Extract the [x, y] coordinate from the center of the cell holding the provided text.  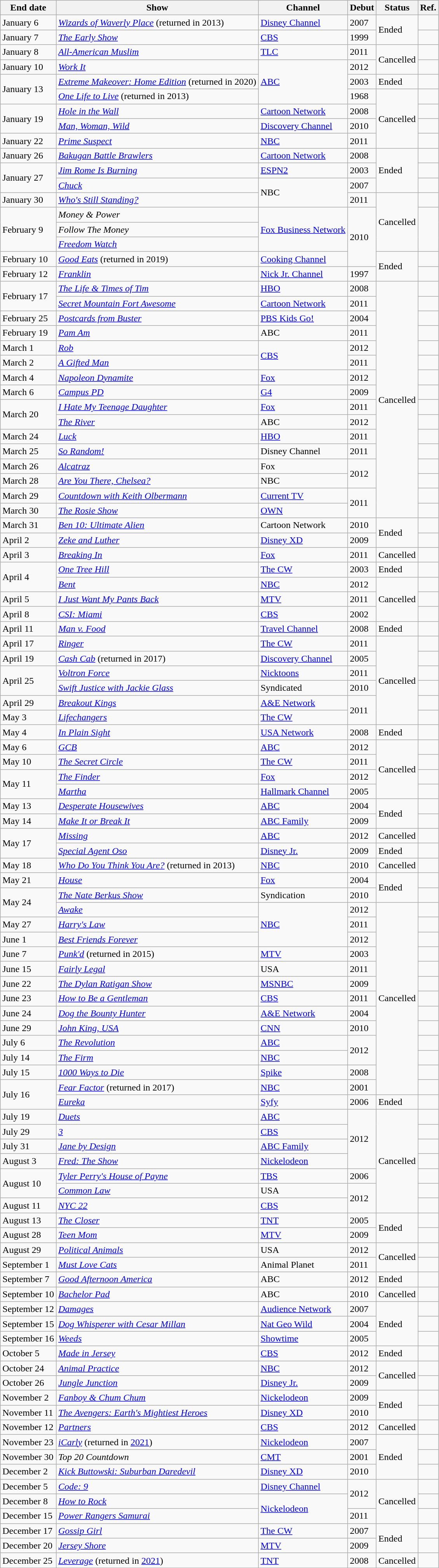
November 30 [28, 1457]
February 10 [28, 259]
2002 [362, 614]
CMT [303, 1457]
MSNBC [303, 984]
December 8 [28, 1501]
Who Do You Think You Are? (returned in 2013) [157, 865]
July 6 [28, 1043]
March 24 [28, 437]
Current TV [303, 496]
January 27 [28, 178]
Tyler Perry's House of Payne [157, 1176]
August 28 [28, 1235]
Partners [157, 1427]
March 1 [28, 348]
Franklin [157, 274]
Audience Network [303, 1309]
November 12 [28, 1427]
September 12 [28, 1309]
Good Afternoon America [157, 1279]
Animal Practice [157, 1368]
Showtime [303, 1338]
Debut [362, 8]
Campus PD [157, 392]
May 14 [28, 821]
Who's Still Standing? [157, 200]
March 30 [28, 510]
Power Rangers Samurai [157, 1516]
January 6 [28, 23]
In Plain Sight [157, 732]
1997 [362, 274]
March 26 [28, 466]
The River [157, 422]
A Gifted Man [157, 362]
CSI: Miami [157, 614]
Punk'd (returned in 2015) [157, 954]
Harry's Law [157, 925]
Dog the Bounty Hunter [157, 1013]
Dog Whisperer with Cesar Millan [157, 1324]
September 7 [28, 1279]
Channel [303, 8]
Duets [157, 1117]
May 13 [28, 806]
Breaking In [157, 555]
Common Law [157, 1191]
April 29 [28, 703]
February 17 [28, 296]
May 11 [28, 784]
Bachelor Pad [157, 1294]
March 20 [28, 414]
Damages [157, 1309]
July 15 [28, 1072]
Nicktoons [303, 673]
The Life & Times of Tim [157, 289]
3 [157, 1132]
Code: 9 [157, 1486]
Desperate Housewives [157, 806]
May 24 [28, 902]
Make It or Break It [157, 821]
Weeds [157, 1338]
Awake [157, 910]
Fear Factor (returned in 2017) [157, 1087]
January 30 [28, 200]
June 15 [28, 969]
July 14 [28, 1058]
May 18 [28, 865]
April 17 [28, 643]
Chuck [157, 185]
The Firm [157, 1058]
Zeke and Luther [157, 540]
April 19 [28, 659]
June 29 [28, 1028]
1000 Ways to Die [157, 1072]
The Rosie Show [157, 510]
May 10 [28, 762]
September 16 [28, 1338]
Fox Business Network [303, 230]
Eureka [157, 1102]
Special Agent Oso [157, 850]
September 15 [28, 1324]
October 5 [28, 1353]
Jane by Design [157, 1146]
Ben 10: Ultimate Alien [157, 525]
ESPN2 [303, 170]
June 24 [28, 1013]
Syndication [303, 895]
Animal Planet [303, 1265]
February 25 [28, 318]
How to Be a Gentleman [157, 998]
Teen Mom [157, 1235]
Swift Justice with Jackie Glass [157, 688]
Pam Am [157, 333]
Ref. [428, 8]
May 6 [28, 747]
March 6 [28, 392]
Kick Buttowski: Suburban Daredevil [157, 1472]
August 13 [28, 1220]
November 11 [28, 1413]
Gossip Girl [157, 1531]
May 27 [28, 925]
Wizards of Waverly Place (returned in 2013) [157, 23]
March 31 [28, 525]
How to Rock [157, 1501]
The Revolution [157, 1043]
Secret Mountain Fort Awesome [157, 303]
Best Friends Forever [157, 939]
Freedom Watch [157, 244]
The Finder [157, 777]
End date [28, 8]
January 10 [28, 67]
January 19 [28, 118]
January 22 [28, 141]
GCB [157, 747]
Leverage (returned in 2021) [157, 1560]
January 8 [28, 52]
Syfy [303, 1102]
Cash Cab (returned in 2017) [157, 659]
July 16 [28, 1094]
1968 [362, 96]
Martha [157, 791]
August 29 [28, 1250]
April 25 [28, 681]
Extreme Makeover: Home Edition (returned in 2020) [157, 82]
Top 20 Countdown [157, 1457]
John King, USA [157, 1028]
June 23 [28, 998]
Prime Suspect [157, 141]
Missing [157, 836]
August 11 [28, 1206]
PBS Kids Go! [303, 318]
One Life to Live (returned in 2013) [157, 96]
iCarly (returned in 2021) [157, 1442]
March 29 [28, 496]
December 5 [28, 1486]
Fanboy & Chum Chum [157, 1398]
December 25 [28, 1560]
Jersey Shore [157, 1545]
One Tree Hill [157, 570]
Nat Geo Wild [303, 1324]
The Early Show [157, 37]
USA Network [303, 732]
G4 [303, 392]
June 1 [28, 939]
April 3 [28, 555]
June 22 [28, 984]
Breakout Kings [157, 703]
Cooking Channel [303, 259]
January 26 [28, 155]
The Dylan Ratigan Show [157, 984]
Jungle Junction [157, 1383]
May 3 [28, 718]
All-American Muslim [157, 52]
February 12 [28, 274]
Man, Woman, Wild [157, 126]
Good Eats (returned in 2019) [157, 259]
TBS [303, 1176]
OWN [303, 510]
September 1 [28, 1265]
Bakugan Battle Brawlers [157, 155]
Political Animals [157, 1250]
November 2 [28, 1398]
The Closer [157, 1220]
Ringer [157, 643]
May 21 [28, 880]
NYC 22 [157, 1206]
Voltron Force [157, 673]
Postcards from Buster [157, 318]
I Just Want My Pants Back [157, 599]
July 29 [28, 1132]
December 20 [28, 1545]
Bent [157, 584]
March 25 [28, 451]
Hallmark Channel [303, 791]
Man v. Food [157, 629]
The Nate Berkus Show [157, 895]
August 10 [28, 1183]
CNN [303, 1028]
August 3 [28, 1161]
Are You There, Chelsea? [157, 481]
Must Love Cats [157, 1265]
April 4 [28, 577]
Hole in the Wall [157, 111]
July 31 [28, 1146]
Nick Jr. Channel [303, 274]
April 8 [28, 614]
Fred: The Show [157, 1161]
October 26 [28, 1383]
May 17 [28, 843]
Work It [157, 67]
February 19 [28, 333]
September 10 [28, 1294]
December 17 [28, 1531]
October 24 [28, 1368]
Travel Channel [303, 629]
1999 [362, 37]
April 5 [28, 599]
The Avengers: Earth's Mightiest Heroes [157, 1413]
March 2 [28, 362]
May 4 [28, 732]
February 9 [28, 230]
Money & Power [157, 215]
July 19 [28, 1117]
January 7 [28, 37]
April 2 [28, 540]
Luck [157, 437]
June 7 [28, 954]
Alcatraz [157, 466]
Countdown with Keith Olbermann [157, 496]
December 15 [28, 1516]
I Hate My Teenage Daughter [157, 407]
April 11 [28, 629]
Napoleon Dynamite [157, 377]
Follow The Money [157, 230]
March 28 [28, 481]
The Secret Circle [157, 762]
January 13 [28, 89]
November 23 [28, 1442]
March 4 [28, 377]
Rob [157, 348]
Fairly Legal [157, 969]
TLC [303, 52]
House [157, 880]
Lifechangers [157, 718]
So Random! [157, 451]
Made in Jersey [157, 1353]
Spike [303, 1072]
December 2 [28, 1472]
Jim Rome Is Burning [157, 170]
Status [397, 8]
Show [157, 8]
Syndicated [303, 688]
